Provide the (X, Y) coordinate of the cell's center where the given text is located.  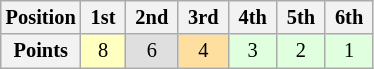
6th (349, 17)
Points (41, 51)
2 (301, 51)
5th (301, 17)
1st (104, 17)
6 (152, 51)
3 (253, 51)
3rd (203, 17)
4 (203, 51)
1 (349, 51)
Position (41, 17)
4th (253, 17)
8 (104, 51)
2nd (152, 17)
